Capture the cell that displays the provided text and extract its [X, Y] central coordinate. 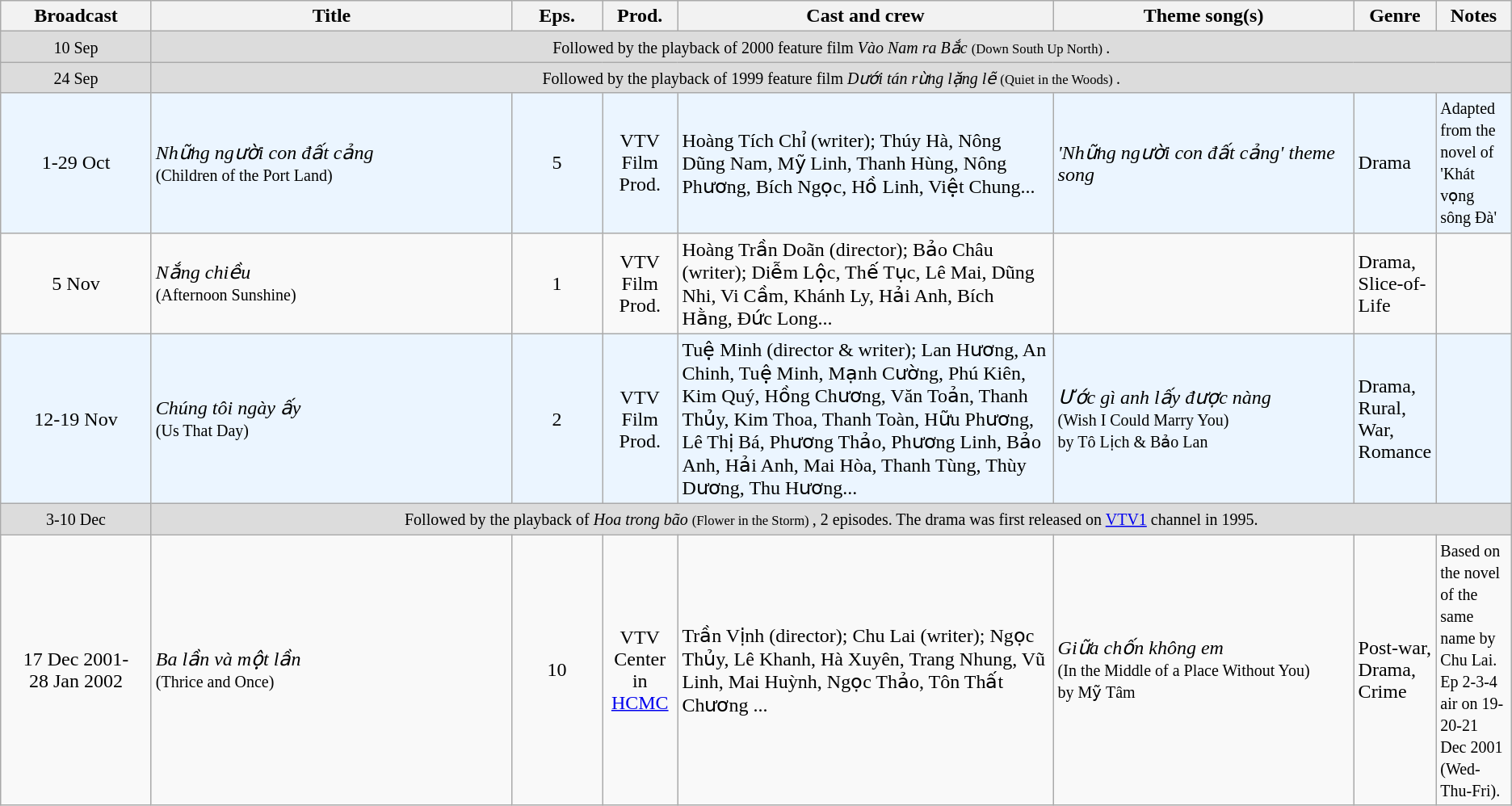
Trần Vịnh (director); Chu Lai (writer); Ngọc Thủy, Lê Khanh, Hà Xuyên, Trang Nhung, Vũ Linh, Mai Huỳnh, Ngọc Thảo, Tôn Thất Chương ... [866, 670]
Nắng chiều (Afternoon Sunshine) [331, 283]
Hoàng Trần Doãn (director); Bảo Châu (writer); Diễm Lộc, Thế Tục, Lê Mai, Dũng Nhi, Vi Cầm, Khánh Ly, Hải Anh, Bích Hằng, Đức Long... [866, 283]
Adapted from the novel of 'Khát vọng sông Đà' [1473, 163]
Drama, Rural, War, Romance [1395, 418]
Followed by the playback of 2000 feature film Vào Nam ra Bắc (Down South Up North) . [831, 47]
Giữa chốn không em(In the Middle of a Place Without You)by Mỹ Tâm [1203, 670]
Genre [1395, 16]
5 Nov [76, 283]
3-10 Dec [76, 519]
24 Sep [76, 78]
Based on the novel of the same name by Chu Lai. Ep 2-3-4 air on 19-20-21 Dec 2001 (Wed-Thu-Fri). [1473, 670]
Hoàng Tích Chỉ (writer); Thúy Hà, Nông Dũng Nam, Mỹ Linh, Thanh Hùng, Nông Phương, Bích Ngọc, Hồ Linh, Việt Chung... [866, 163]
Drama, Slice-of-Life [1395, 283]
17 Dec 2001-28 Jan 2002 [76, 670]
Post-war, Drama, Crime [1395, 670]
Eps. [557, 16]
'Những người con đất cảng' theme song [1203, 163]
5 [557, 163]
2 [557, 418]
Ba lần và một lần (Thrice and Once) [331, 670]
10 [557, 670]
Broadcast [76, 16]
Ước gì anh lấy được nàng(Wish I Could Marry You)by Tô Lịch & Bảo Lan [1203, 418]
Notes [1473, 16]
Followed by the playback of 1999 feature film Dưới tán rừng lặng lẽ (Quiet in the Woods) . [831, 78]
VTV Center in HCMC [640, 670]
Followed by the playback of Hoa trong bão (Flower in the Storm) , 2 episodes. The drama was first released on VTV1 channel in 1995. [831, 519]
Drama [1395, 163]
12-19 Nov [76, 418]
Prod. [640, 16]
1 [557, 283]
Cast and crew [866, 16]
Title [331, 16]
10 Sep [76, 47]
1-29 Oct [76, 163]
Những người con đất cảng (Children of the Port Land) [331, 163]
Chúng tôi ngày ấy (Us That Day) [331, 418]
Theme song(s) [1203, 16]
